Search for the cell housing the specified text and yield its (x, y) center coordinate. 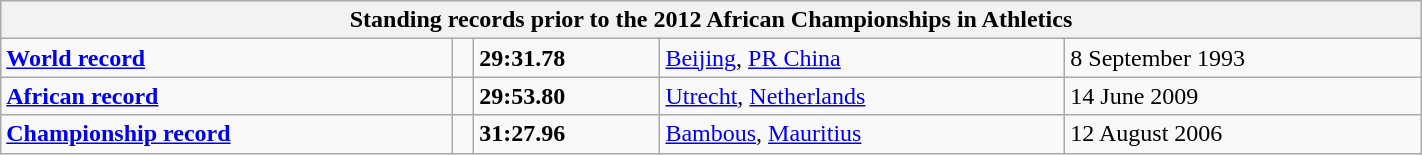
29:53.80 (567, 96)
Bambous, Mauritius (862, 134)
8 September 1993 (1243, 58)
World record (227, 58)
African record (227, 96)
14 June 2009 (1243, 96)
Utrecht, Netherlands (862, 96)
12 August 2006 (1243, 134)
Beijing, PR China (862, 58)
Championship record (227, 134)
31:27.96 (567, 134)
Standing records prior to the 2012 African Championships in Athletics (711, 20)
29:31.78 (567, 58)
